Search for the cell housing the specified text and yield its (x, y) center coordinate. 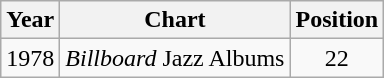
22 (337, 58)
Billboard Jazz Albums (175, 58)
1978 (30, 58)
Chart (175, 20)
Year (30, 20)
Position (337, 20)
